Determine the (X, Y) coordinate at the center of the cell enclosing the given text.  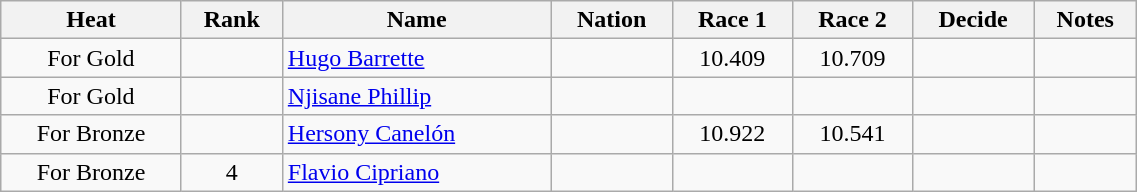
Notes (1086, 20)
Race 1 (732, 20)
Heat (91, 20)
Hersony Canelón (416, 134)
10.709 (852, 58)
Decide (974, 20)
10.541 (852, 134)
Hugo Barrette (416, 58)
10.922 (732, 134)
Race 2 (852, 20)
10.409 (732, 58)
Name (416, 20)
Rank (232, 20)
Nation (612, 20)
Flavio Cipriano (416, 172)
4 (232, 172)
Njisane Phillip (416, 96)
